Output the [X, Y] coordinate of the center of the cell containing the given text.  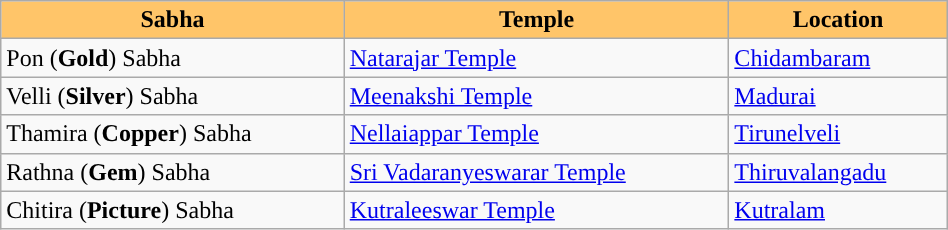
Chitira (Picture) Sabha [172, 210]
Thiruvalangadu [838, 172]
Location [838, 20]
Kutralam [838, 210]
Madurai [838, 96]
Temple [536, 20]
Chidambaram [838, 58]
Sabha [172, 20]
Natarajar Temple [536, 58]
Sri Vadaranyeswarar Temple [536, 172]
Thamira (Copper) Sabha [172, 134]
Kutraleeswar Temple [536, 210]
Rathna (Gem) Sabha [172, 172]
Nellaiappar Temple [536, 134]
Pon (Gold) Sabha [172, 58]
Tirunelveli [838, 134]
Meenakshi Temple [536, 96]
Velli (Silver) Sabha [172, 96]
